Provide the (x, y) coordinate of the cell's center where the given text is located.  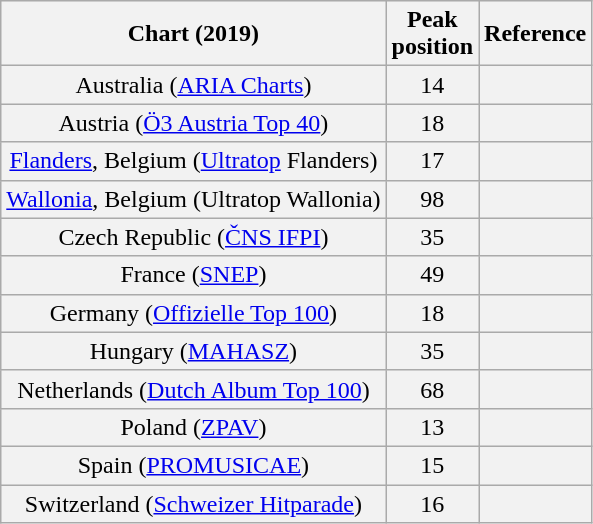
98 (432, 199)
Australia (ARIA Charts) (194, 85)
Peakposition (432, 34)
Switzerland (Schweizer Hitparade) (194, 503)
Wallonia, Belgium (Ultratop Wallonia) (194, 199)
Hungary (MAHASZ) (194, 351)
68 (432, 389)
49 (432, 275)
Austria (Ö3 Austria Top 40) (194, 123)
13 (432, 427)
Spain (PROMUSICAE) (194, 465)
Flanders, Belgium (Ultratop Flanders) (194, 161)
France (SNEP) (194, 275)
Netherlands (Dutch Album Top 100) (194, 389)
Chart (2019) (194, 34)
14 (432, 85)
Germany (Offizielle Top 100) (194, 313)
Reference (536, 34)
16 (432, 503)
15 (432, 465)
17 (432, 161)
Poland (ZPAV) (194, 427)
Czech Republic (ČNS IFPI) (194, 237)
